Detect which cell encompasses the target text, then output its (X, Y) center coordinate. 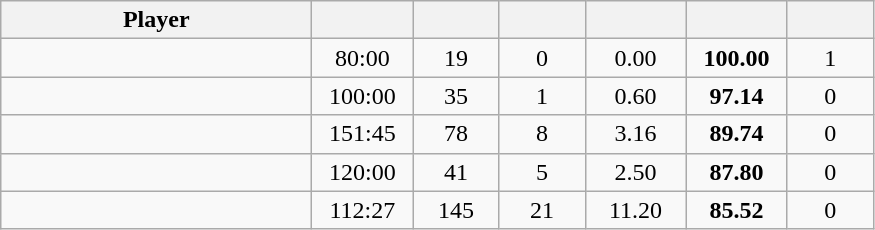
19 (456, 58)
80:00 (362, 58)
21 (542, 210)
100:00 (362, 96)
89.74 (736, 134)
151:45 (362, 134)
0.00 (636, 58)
112:27 (362, 210)
97.14 (736, 96)
Player (156, 20)
5 (542, 172)
100.00 (736, 58)
2.50 (636, 172)
0.60 (636, 96)
87.80 (736, 172)
145 (456, 210)
78 (456, 134)
3.16 (636, 134)
8 (542, 134)
41 (456, 172)
120:00 (362, 172)
85.52 (736, 210)
35 (456, 96)
11.20 (636, 210)
